Detect which cell encompasses the target text, then output its [X, Y] center coordinate. 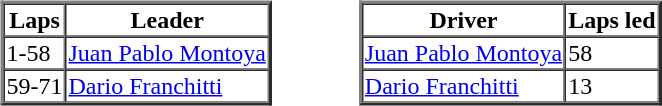
Laps led [612, 20]
13 [612, 86]
58 [612, 52]
1-58 [35, 52]
Driver [464, 20]
Laps [35, 20]
Leader [166, 20]
59-71 [35, 86]
